Pinpoint the cell where the given text exists, returning its [x, y] midpoint coordinate. 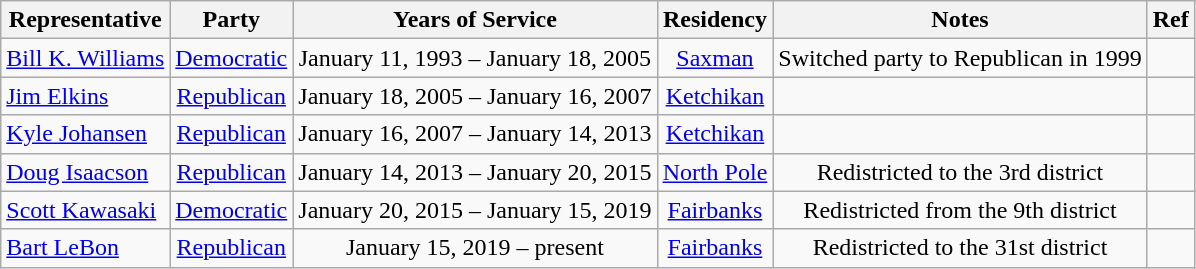
January 20, 2015 – January 15, 2019 [475, 210]
Representative [86, 20]
Residency [715, 20]
January 14, 2013 – January 20, 2015 [475, 172]
January 16, 2007 – January 14, 2013 [475, 134]
Notes [960, 20]
Kyle Johansen [86, 134]
Bill K. Williams [86, 58]
Redistricted to the 3rd district [960, 172]
Switched party to Republican in 1999 [960, 58]
January 18, 2005 – January 16, 2007 [475, 96]
North Pole [715, 172]
Scott Kawasaki [86, 210]
Redistricted from the 9th district [960, 210]
Doug Isaacson [86, 172]
Jim Elkins [86, 96]
Saxman [715, 58]
January 11, 1993 – January 18, 2005 [475, 58]
Years of Service [475, 20]
Party [232, 20]
Bart LeBon [86, 248]
Redistricted to the 31st district [960, 248]
Ref [1170, 20]
January 15, 2019 – present [475, 248]
